Output the (x, y) coordinate of the center of the cell containing the given text.  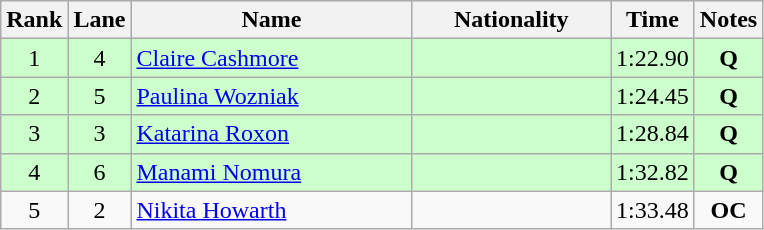
1:28.84 (653, 134)
1:22.90 (653, 58)
Manami Nomura (272, 172)
1:32.82 (653, 172)
1 (34, 58)
Nationality (512, 20)
Name (272, 20)
Lane (100, 20)
1:33.48 (653, 210)
Notes (728, 20)
Claire Cashmore (272, 58)
6 (100, 172)
Paulina Wozniak (272, 96)
Time (653, 20)
Rank (34, 20)
Nikita Howarth (272, 210)
Katarina Roxon (272, 134)
OC (728, 210)
1:24.45 (653, 96)
